Identify which cell holds the provided text, then report its [X, Y] central coordinate. 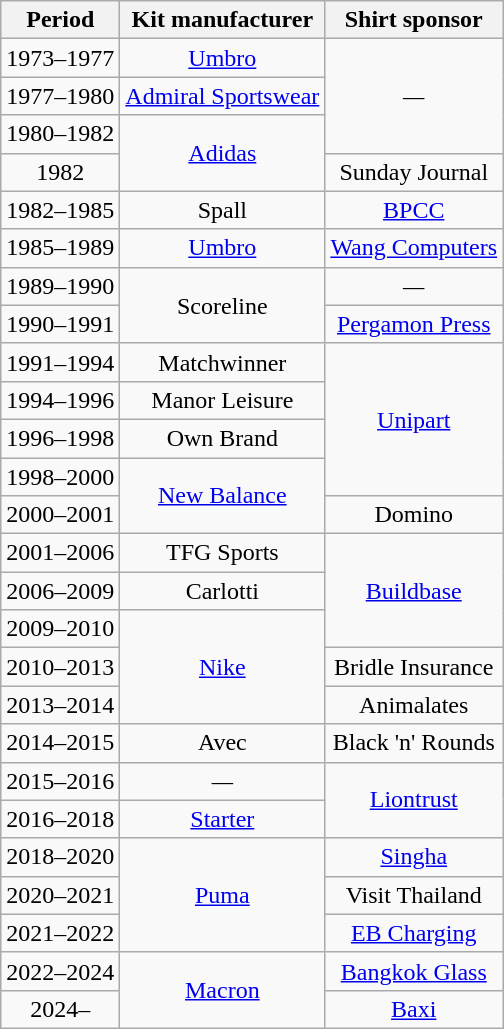
1996–1998 [60, 438]
Own Brand [222, 438]
Admiral Sportswear [222, 96]
2021–2022 [60, 933]
Visit Thailand [414, 895]
Scoreline [222, 305]
Wang Computers [414, 248]
Animalates [414, 705]
Kit manufacturer [222, 20]
1985–1989 [60, 248]
1973–1977 [60, 58]
1980–1982 [60, 134]
2016–2018 [60, 819]
TFG Sports [222, 553]
Period [60, 20]
2001–2006 [60, 553]
Singha [414, 857]
Sunday Journal [414, 172]
Bridle Insurance [414, 667]
Manor Leisure [222, 400]
Black 'n' Rounds [414, 743]
1998–2000 [60, 477]
2000–2001 [60, 515]
1982–1985 [60, 210]
2009–2010 [60, 629]
Spall [222, 210]
Shirt sponsor [414, 20]
Nike [222, 667]
Adidas [222, 153]
Avec [222, 743]
Bangkok Glass [414, 971]
Carlotti [222, 591]
Macron [222, 990]
2015–2016 [60, 781]
2022–2024 [60, 971]
2014–2015 [60, 743]
Domino [414, 515]
Pergamon Press [414, 324]
1982 [60, 172]
EB Charging [414, 933]
Liontrust [414, 800]
1990–1991 [60, 324]
BPCC [414, 210]
Matchwinner [222, 362]
2018–2020 [60, 857]
New Balance [222, 496]
Starter [222, 819]
2020–2021 [60, 895]
2013–2014 [60, 705]
Unipart [414, 419]
1994–1996 [60, 400]
Puma [222, 895]
1977–1980 [60, 96]
1989–1990 [60, 286]
2024– [60, 1009]
Baxi [414, 1009]
2006–2009 [60, 591]
1991–1994 [60, 362]
2010–2013 [60, 667]
Buildbase [414, 591]
